Search for the cell housing the specified text and yield its [x, y] center coordinate. 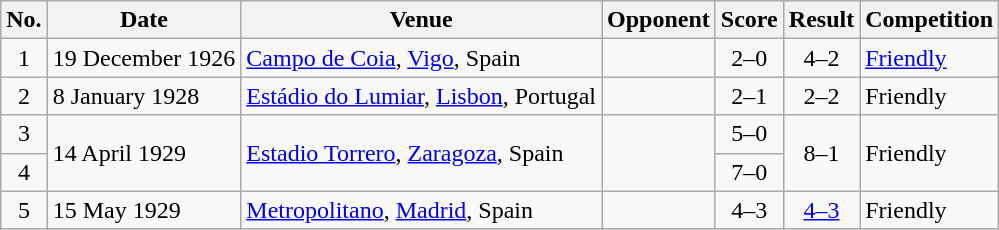
4 [24, 172]
Competition [930, 20]
Score [749, 20]
14 April 1929 [144, 153]
Campo de Coia, Vigo, Spain [422, 58]
1 [24, 58]
2–2 [821, 96]
Venue [422, 20]
No. [24, 20]
Opponent [659, 20]
19 December 1926 [144, 58]
Estádio do Lumiar, Lisbon, Portugal [422, 96]
Estadio Torrero, Zaragoza, Spain [422, 153]
Metropolitano, Madrid, Spain [422, 210]
3 [24, 134]
Date [144, 20]
4–2 [821, 58]
2–1 [749, 96]
5–0 [749, 134]
7–0 [749, 172]
8–1 [821, 153]
Result [821, 20]
2–0 [749, 58]
15 May 1929 [144, 210]
5 [24, 210]
8 January 1928 [144, 96]
2 [24, 96]
